Scan for the cell matching the given text and deliver its [X, Y] coordinate at center. 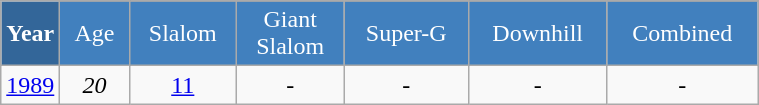
Super-G [406, 34]
Year [30, 34]
Combined [682, 34]
20 [94, 85]
11 [182, 85]
Downhill [538, 34]
GiantSlalom [290, 34]
Slalom [182, 34]
Age [94, 34]
1989 [30, 85]
